Output the (x, y) coordinate of the center of the cell containing the given text.  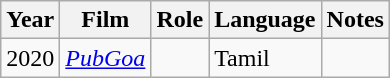
Language (265, 20)
Role (180, 20)
Tamil (265, 58)
PubGoa (106, 58)
2020 (30, 58)
Film (106, 20)
Year (30, 20)
Notes (355, 20)
